Identify which cell holds the provided text, then report its (X, Y) central coordinate. 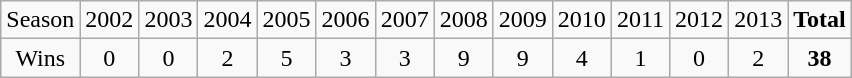
Season (40, 20)
38 (820, 58)
2009 (522, 20)
2004 (228, 20)
2007 (404, 20)
2010 (582, 20)
2013 (758, 20)
2003 (168, 20)
Total (820, 20)
5 (286, 58)
2006 (346, 20)
2012 (700, 20)
Wins (40, 58)
2005 (286, 20)
2002 (110, 20)
2011 (640, 20)
2008 (464, 20)
1 (640, 58)
4 (582, 58)
